Return the [X, Y] coordinate for the center point of the cell that contains the specified text.  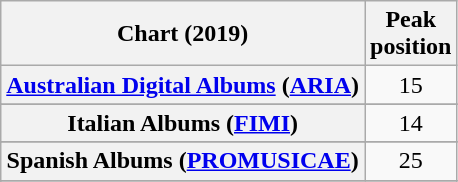
Peakposition [411, 34]
Italian Albums (FIMI) [183, 123]
Australian Digital Albums (ARIA) [183, 85]
Spanish Albums (PROMUSICAE) [183, 161]
14 [411, 123]
Chart (2019) [183, 34]
15 [411, 85]
25 [411, 161]
